Extract the (x, y) coordinate from the center of the cell holding the provided text.  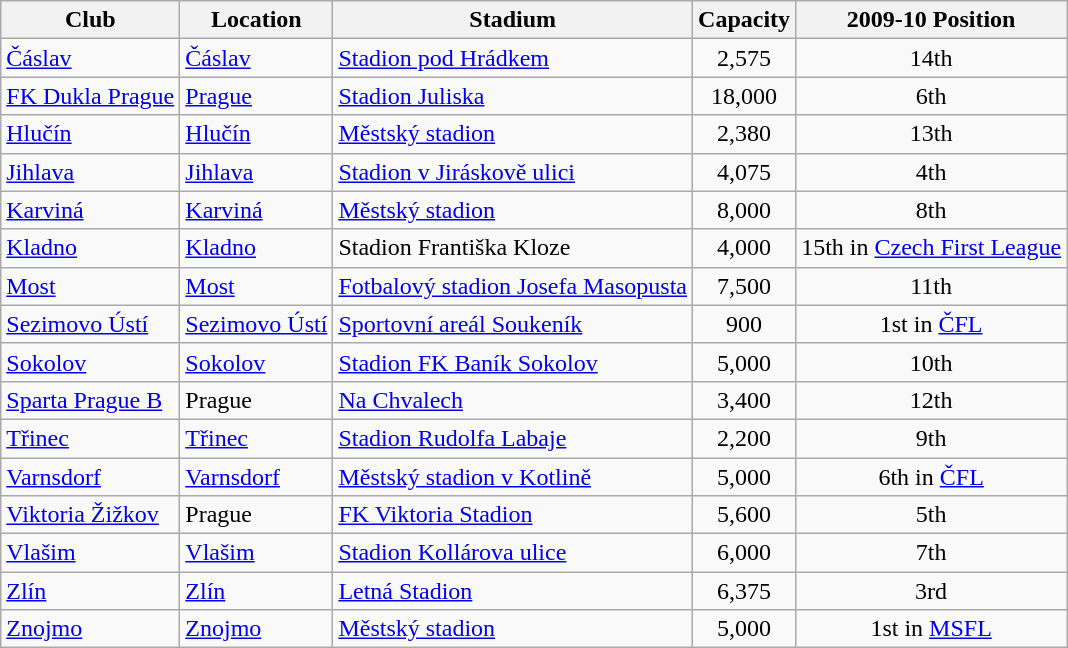
900 (744, 324)
Letná Stadion (513, 591)
Stadium (513, 20)
6,000 (744, 553)
3,400 (744, 400)
7,500 (744, 286)
Stadion Františka Kloze (513, 248)
Na Chvalech (513, 400)
Club (90, 20)
Městský stadion v Kotlině (513, 477)
8th (932, 210)
4,000 (744, 248)
2,200 (744, 438)
Capacity (744, 20)
6,375 (744, 591)
12th (932, 400)
Stadion Rudolfa Labaje (513, 438)
5,600 (744, 515)
5th (932, 515)
Viktoria Žižkov (90, 515)
Stadion Juliska (513, 96)
9th (932, 438)
Sportovní areál Soukeník (513, 324)
11th (932, 286)
13th (932, 134)
Sparta Prague B (90, 400)
FK Dukla Prague (90, 96)
Fotbalový stadion Josefa Masopusta (513, 286)
Stadion v Jiráskově ulici (513, 172)
2,380 (744, 134)
2009-10 Position (932, 20)
8,000 (744, 210)
15th in Czech First League (932, 248)
4,075 (744, 172)
7th (932, 553)
6th (932, 96)
Location (256, 20)
Stadion FK Baník Sokolov (513, 362)
3rd (932, 591)
6th in ČFL (932, 477)
10th (932, 362)
1st in MSFL (932, 629)
14th (932, 58)
FK Viktoria Stadion (513, 515)
Stadion Kollárova ulice (513, 553)
Stadion pod Hrádkem (513, 58)
1st in ČFL (932, 324)
2,575 (744, 58)
18,000 (744, 96)
4th (932, 172)
